Return the [x, y] coordinate for the center point of the cell that contains the specified text.  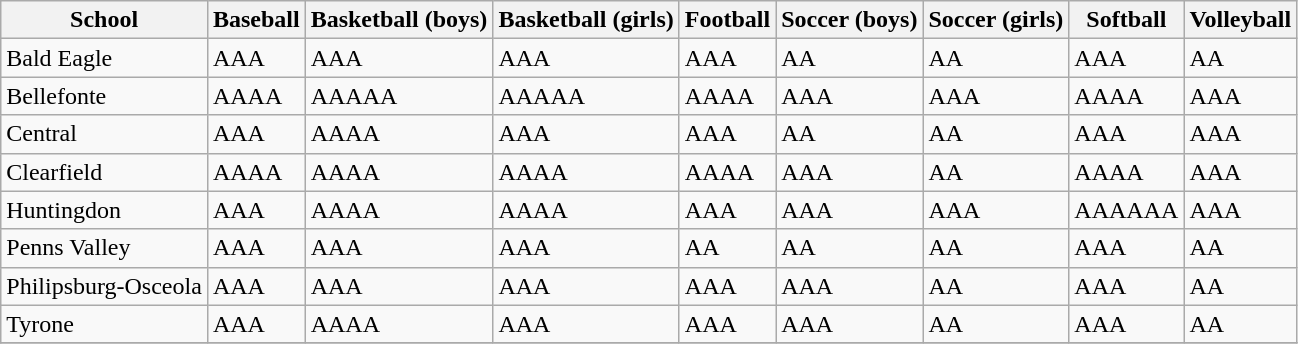
Philipsburg-Osceola [104, 286]
Bellefonte [104, 96]
Baseball [256, 20]
Volleyball [1240, 20]
Tyrone [104, 324]
AAAAAA [1126, 210]
Penns Valley [104, 248]
Basketball (girls) [586, 20]
Huntingdon [104, 210]
Clearfield [104, 172]
School [104, 20]
Basketball (boys) [399, 20]
Bald Eagle [104, 58]
Softball [1126, 20]
Soccer (boys) [850, 20]
Central [104, 134]
Soccer (girls) [996, 20]
Football [727, 20]
